Output the (x, y) coordinate of the center of the cell containing the given text.  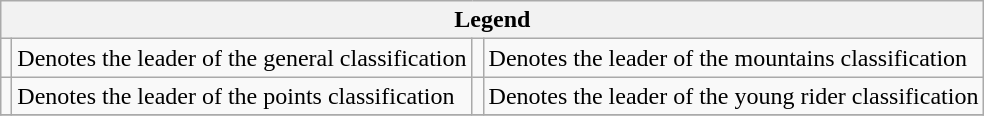
Denotes the leader of the mountains classification (734, 58)
Denotes the leader of the general classification (242, 58)
Denotes the leader of the points classification (242, 96)
Legend (492, 20)
Denotes the leader of the young rider classification (734, 96)
